Capture the cell that displays the provided text and extract its [x, y] central coordinate. 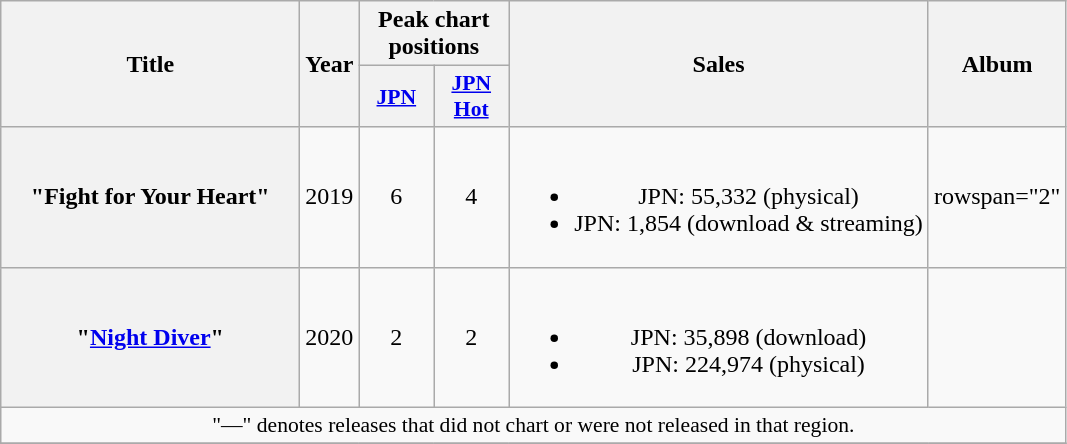
2020 [330, 337]
"—" denotes releases that did not chart or were not released in that region. [534, 425]
JPN: 55,332 (physical)JPN: 1,854 (download & streaming) [719, 197]
JPNHot [472, 96]
JPN [396, 96]
2019 [330, 197]
rowspan="2" [997, 197]
4 [472, 197]
"Fight for Your Heart" [150, 197]
Title [150, 64]
Year [330, 64]
JPN: 35,898 (download)JPN: 224,974 (physical) [719, 337]
Sales [719, 64]
"Night Diver" [150, 337]
Album [997, 64]
Peak chart positions [434, 34]
6 [396, 197]
